Provide the (x, y) coordinate of the cell's center where the given text is located.  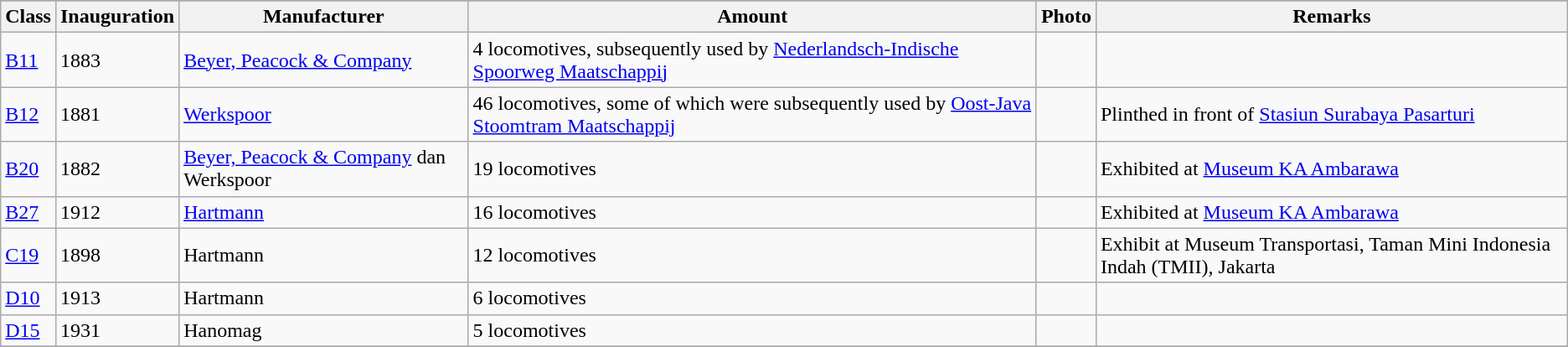
Photo (1065, 17)
1883 (117, 60)
B12 (28, 114)
1912 (117, 212)
Plinthed in front of Stasiun Surabaya Pasarturi (1332, 114)
C19 (28, 255)
Hanomag (323, 330)
Manufacturer (323, 17)
Werkspoor (323, 114)
D15 (28, 330)
B20 (28, 169)
B27 (28, 212)
12 locomotives (752, 255)
19 locomotives (752, 169)
Class (28, 17)
Inauguration (117, 17)
Exhibit at Museum Transportasi, Taman Mini Indonesia Indah (TMII), Jakarta (1332, 255)
1931 (117, 330)
16 locomotives (752, 212)
1898 (117, 255)
4 locomotives, subsequently used by Nederlandsch-Indische Spoorweg Maatschappij (752, 60)
B11 (28, 60)
1913 (117, 298)
D10 (28, 298)
Beyer, Peacock & Company (323, 60)
5 locomotives (752, 330)
1882 (117, 169)
Remarks (1332, 17)
46 locomotives, some of which were subsequently used by Oost-Java Stoomtram Maatschappij (752, 114)
6 locomotives (752, 298)
Beyer, Peacock & Company dan Werkspoor (323, 169)
Amount (752, 17)
1881 (117, 114)
